Determine the [X, Y] coordinate at the center of the cell enclosing the given text.  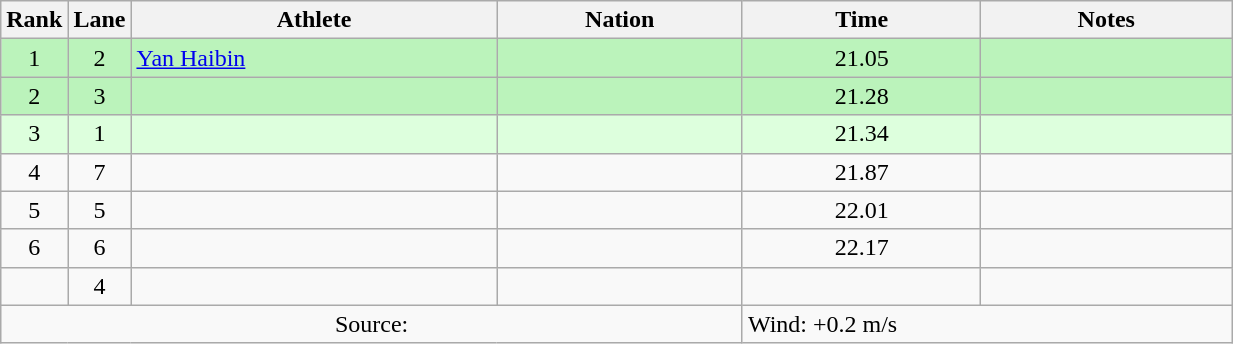
21.34 [861, 134]
7 [100, 172]
Wind: +0.2 m/s [986, 324]
Athlete [314, 20]
22.17 [861, 248]
Lane [100, 20]
21.28 [861, 96]
Nation [620, 20]
22.01 [861, 210]
Time [861, 20]
Source: [372, 324]
21.87 [861, 172]
Notes [1106, 20]
Yan Haibin [314, 58]
Rank [34, 20]
21.05 [861, 58]
